Pinpoint the cell where the given text exists, returning its [x, y] midpoint coordinate. 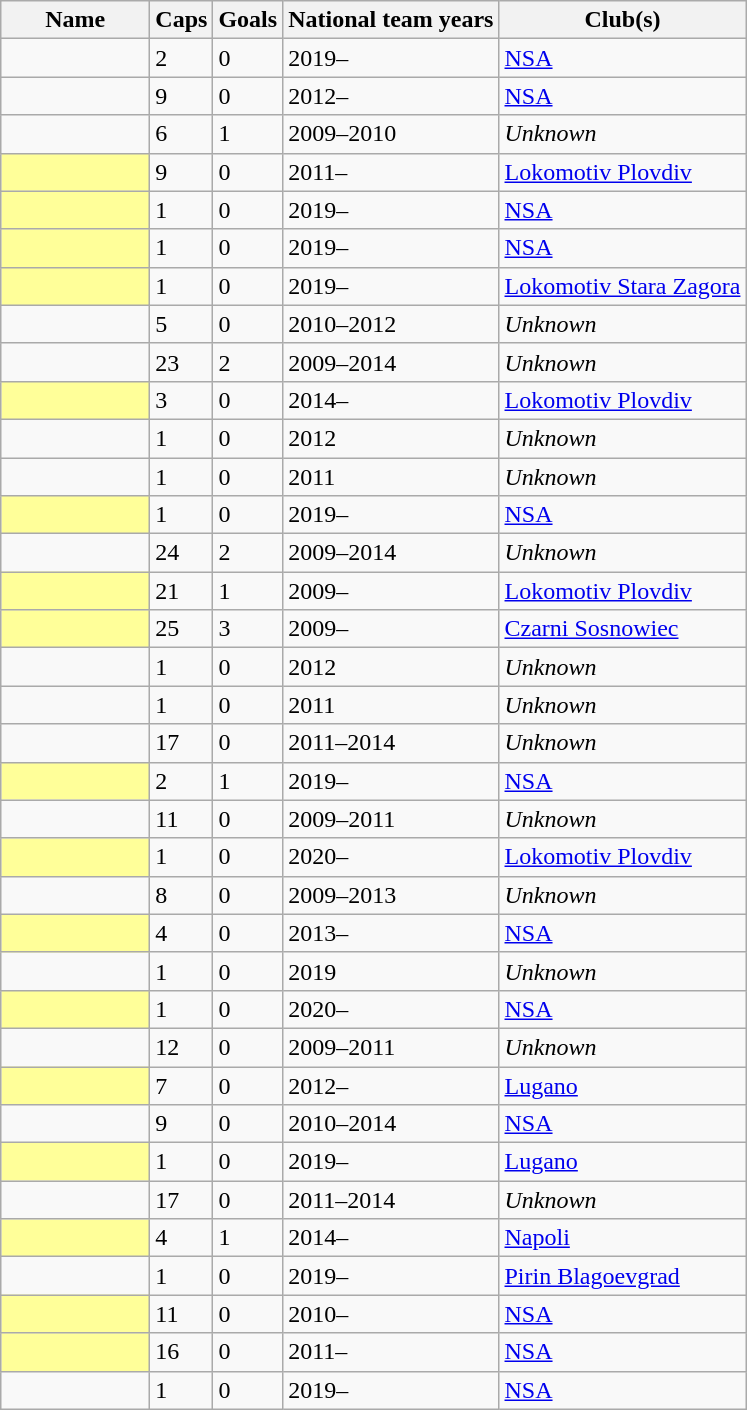
2009–2010 [391, 134]
Name [76, 20]
2010– [391, 1314]
12 [182, 1047]
24 [182, 553]
5 [182, 324]
2010–2012 [391, 324]
8 [182, 895]
2009–2013 [391, 895]
Lokomotiv Stara Zagora [622, 286]
16 [182, 1352]
Napoli [622, 1238]
2019 [391, 971]
23 [182, 362]
6 [182, 134]
Goals [248, 20]
25 [182, 629]
Czarni Sosnowiec [622, 629]
Caps [182, 20]
Pirin Blagoevgrad [622, 1276]
National team years [391, 20]
Club(s) [622, 20]
2010–2014 [391, 1124]
21 [182, 591]
2013– [391, 933]
7 [182, 1085]
